Locate the cell with the specified text and output its [X, Y] center coordinate. 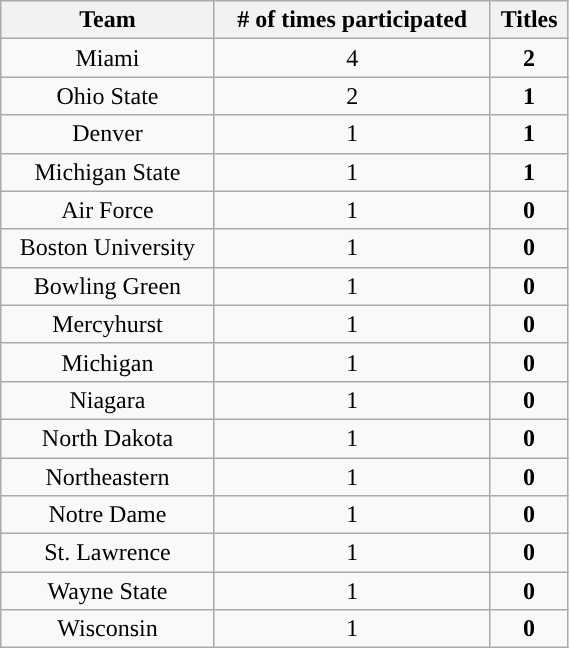
Wayne State [108, 591]
North Dakota [108, 438]
Air Force [108, 210]
Mercyhurst [108, 324]
Bowling Green [108, 286]
Notre Dame [108, 515]
Boston University [108, 248]
# of times participated [352, 20]
4 [352, 58]
Ohio State [108, 96]
Wisconsin [108, 629]
St. Lawrence [108, 553]
Miami [108, 58]
Titles [529, 20]
Michigan [108, 362]
Northeastern [108, 477]
Team [108, 20]
Niagara [108, 400]
Denver [108, 134]
Michigan State [108, 172]
